For the text-containing cell, return its midpoint in (x, y) coordinate format. 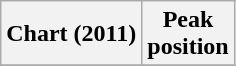
Peakposition (188, 34)
Chart (2011) (72, 34)
